From the cell containing the given text, extract its center point as [x, y] coordinate. 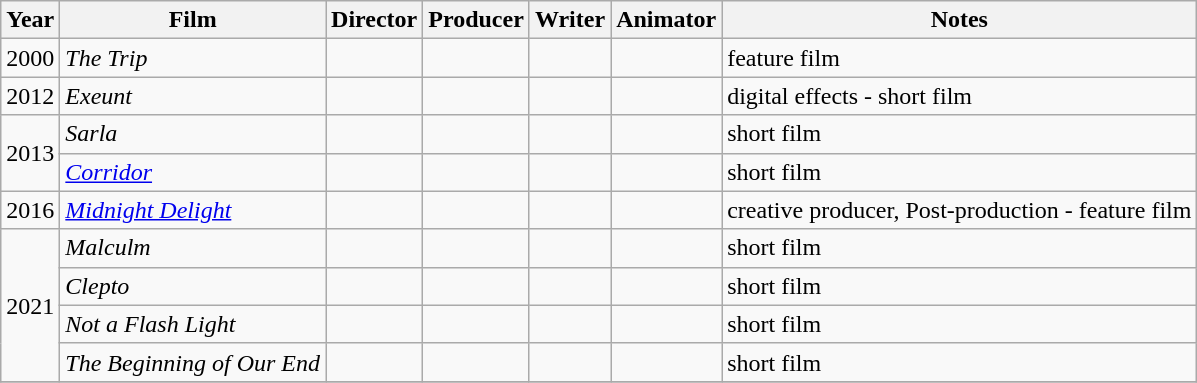
Notes [960, 20]
Year [30, 20]
feature film [960, 58]
2016 [30, 210]
Clepto [193, 286]
The Trip [193, 58]
2012 [30, 96]
2021 [30, 305]
Director [374, 20]
Corridor [193, 172]
creative producer, Post-production - feature film [960, 210]
Sarla [193, 134]
Malculm [193, 248]
2000 [30, 58]
2013 [30, 153]
The Beginning of Our End [193, 362]
Midnight Delight [193, 210]
Producer [476, 20]
Animator [666, 20]
Film [193, 20]
Exeunt [193, 96]
Writer [570, 20]
digital effects - short film [960, 96]
Not a Flash Light [193, 324]
